Find where the given text appears and provide that cell's center as (x, y) coordinate. 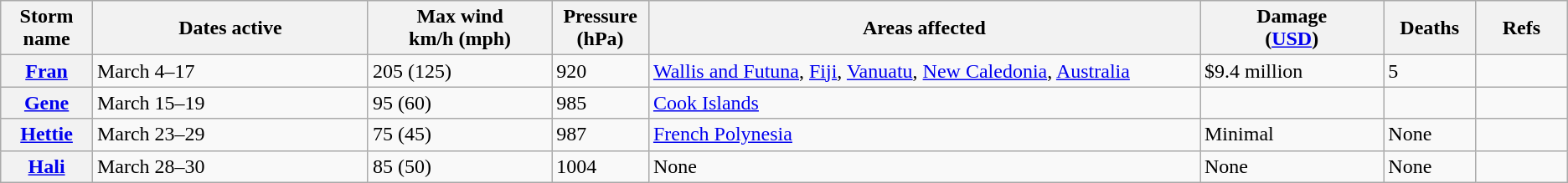
Refs (1521, 28)
Dates active (230, 28)
987 (601, 135)
Wallis and Futuna, Fiji, Vanuatu, New Caledonia, Australia (924, 71)
Max windkm/h (mph) (459, 28)
Hettie (47, 135)
95 (60) (459, 103)
205 (125) (459, 71)
Gene (47, 103)
920 (601, 71)
Storm name (47, 28)
March 28–30 (230, 166)
Fran (47, 71)
Pressure(hPa) (601, 28)
March 23–29 (230, 135)
$9.4 million (1292, 71)
Deaths (1430, 28)
75 (45) (459, 135)
5 (1430, 71)
March 4–17 (230, 71)
1004 (601, 166)
Cook Islands (924, 103)
Minimal (1292, 135)
Damage(USD) (1292, 28)
985 (601, 103)
85 (50) (459, 166)
French Polynesia (924, 135)
Hali (47, 166)
Areas affected (924, 28)
March 15–19 (230, 103)
